Provide the (X, Y) coordinate of the cell's center where the given text is located.  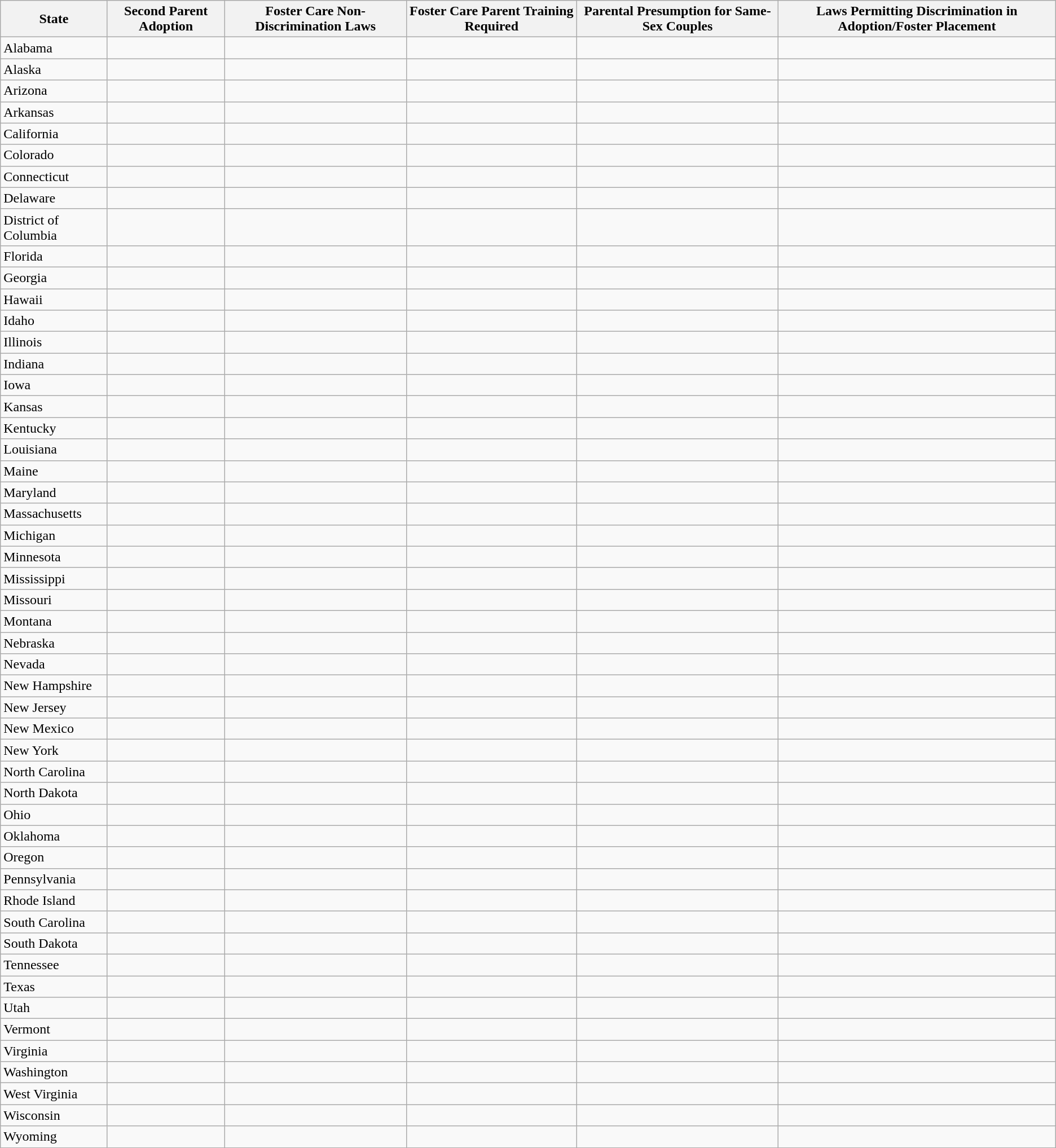
Montana (54, 621)
North Carolina (54, 772)
Washington (54, 1072)
Arizona (54, 91)
Colorado (54, 155)
West Virginia (54, 1094)
Illinois (54, 342)
Utah (54, 1008)
Virginia (54, 1051)
Pennsylvania (54, 879)
Nevada (54, 665)
Alabama (54, 48)
Nebraska (54, 643)
Georgia (54, 278)
Iowa (54, 385)
Connecticut (54, 177)
Kansas (54, 407)
New York (54, 750)
Kentucky (54, 428)
Laws Permitting Discrimination in Adoption/Foster Placement (917, 19)
New Jersey (54, 707)
Maryland (54, 492)
New Hampshire (54, 686)
Michigan (54, 535)
California (54, 134)
Massachusetts (54, 514)
Foster Care Parent Training Required (491, 19)
Foster Care Non-Discrimination Laws (315, 19)
Hawaii (54, 300)
Missouri (54, 600)
Tennessee (54, 965)
Louisiana (54, 450)
Rhode Island (54, 900)
Delaware (54, 198)
South Carolina (54, 922)
North Dakota (54, 793)
South Dakota (54, 943)
New Mexico (54, 729)
Oregon (54, 857)
Parental Presumption for Same-Sex Couples (678, 19)
Idaho (54, 321)
State (54, 19)
Florida (54, 256)
Second Parent Adoption (166, 19)
District of Columbia (54, 227)
Arkansas (54, 112)
Alaska (54, 69)
Minnesota (54, 557)
Ohio (54, 815)
Indiana (54, 364)
Vermont (54, 1030)
Oklahoma (54, 836)
Wyoming (54, 1137)
Texas (54, 987)
Wisconsin (54, 1115)
Maine (54, 471)
Mississippi (54, 578)
